For the text-containing cell, return its midpoint in (X, Y) coordinate format. 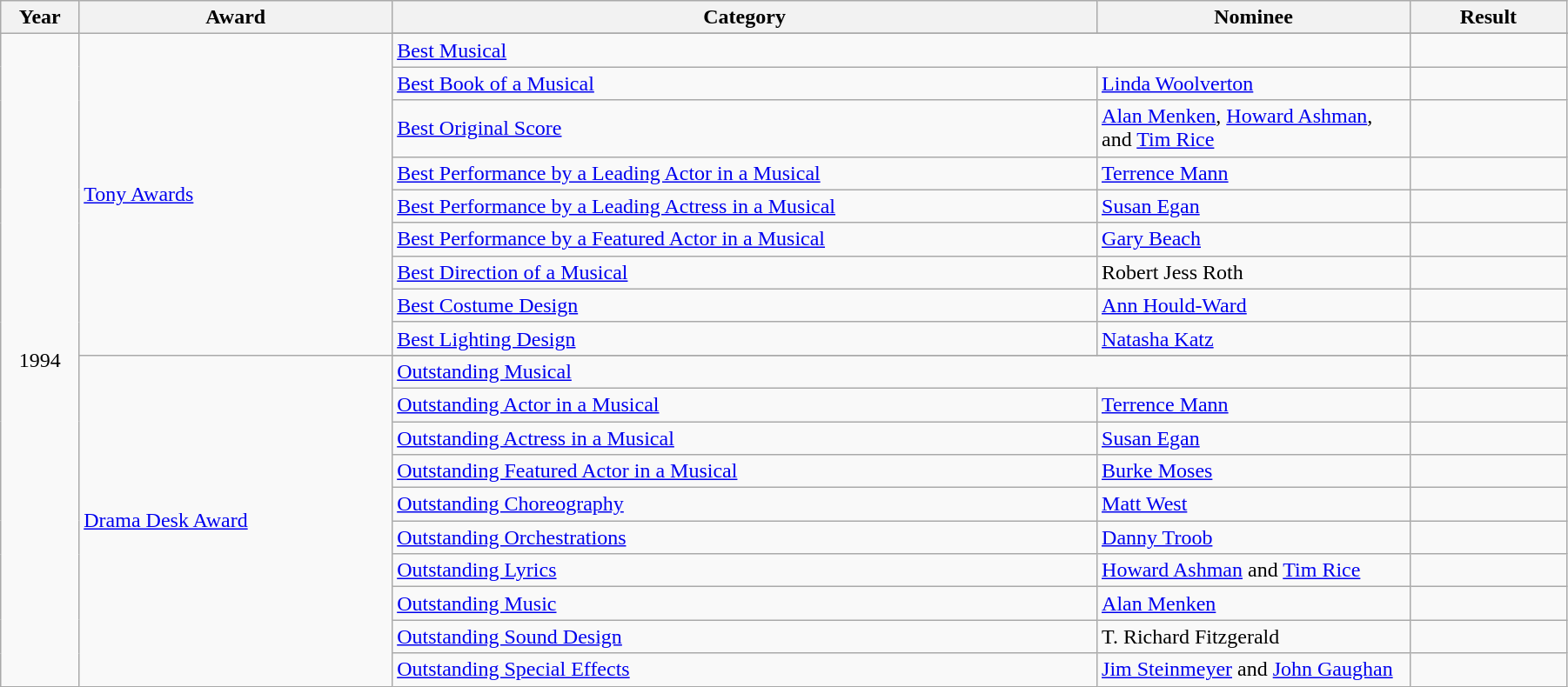
Award (236, 17)
Outstanding Music (745, 604)
Robert Jess Roth (1254, 272)
Best Performance by a Featured Actor in a Musical (745, 239)
1994 (40, 360)
Year (40, 17)
T. Richard Fitzgerald (1254, 637)
Outstanding Sound Design (745, 637)
Outstanding Actress in a Musical (745, 437)
Drama Desk Award (236, 520)
Linda Woolverton (1254, 83)
Ann Hould-Ward (1254, 305)
Best Original Score (745, 129)
Outstanding Choreography (745, 504)
Best Book of a Musical (745, 83)
Category (745, 17)
Gary Beach (1254, 239)
Alan Menken, Howard Ashman, and Tim Rice (1254, 129)
Outstanding Featured Actor in a Musical (745, 471)
Best Performance by a Leading Actor in a Musical (745, 173)
Result (1488, 17)
Outstanding Musical (901, 371)
Alan Menken (1254, 604)
Outstanding Special Effects (745, 670)
Best Lighting Design (745, 338)
Best Musical (901, 50)
Outstanding Orchestrations (745, 537)
Jim Steinmeyer and John Gaughan (1254, 670)
Natasha Katz (1254, 338)
Outstanding Actor in a Musical (745, 404)
Burke Moses (1254, 471)
Best Costume Design (745, 305)
Outstanding Lyrics (745, 570)
Howard Ashman and Tim Rice (1254, 570)
Best Performance by a Leading Actress in a Musical (745, 206)
Danny Troob (1254, 537)
Tony Awards (236, 195)
Nominee (1254, 17)
Matt West (1254, 504)
Best Direction of a Musical (745, 272)
